Identify which cell holds the provided text, then report its [x, y] central coordinate. 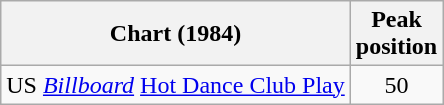
Peakposition [396, 34]
US Billboard Hot Dance Club Play [176, 85]
50 [396, 85]
Chart (1984) [176, 34]
